For the text-containing cell, return its midpoint in (x, y) coordinate format. 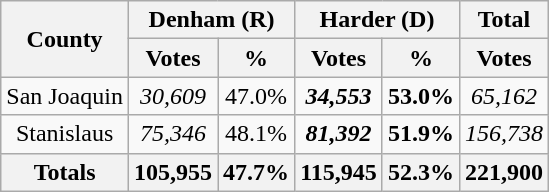
34,553 (339, 96)
Denham (R) (211, 20)
81,392 (339, 134)
Total (504, 20)
Harder (D) (378, 20)
Stanislaus (65, 134)
75,346 (172, 134)
48.1% (256, 134)
115,945 (339, 172)
51.9% (420, 134)
105,955 (172, 172)
30,609 (172, 96)
65,162 (504, 96)
County (65, 39)
47.0% (256, 96)
221,900 (504, 172)
156,738 (504, 134)
47.7% (256, 172)
Totals (65, 172)
53.0% (420, 96)
San Joaquin (65, 96)
52.3% (420, 172)
